Determine the [X, Y] coordinate at the center of the cell enclosing the given text.  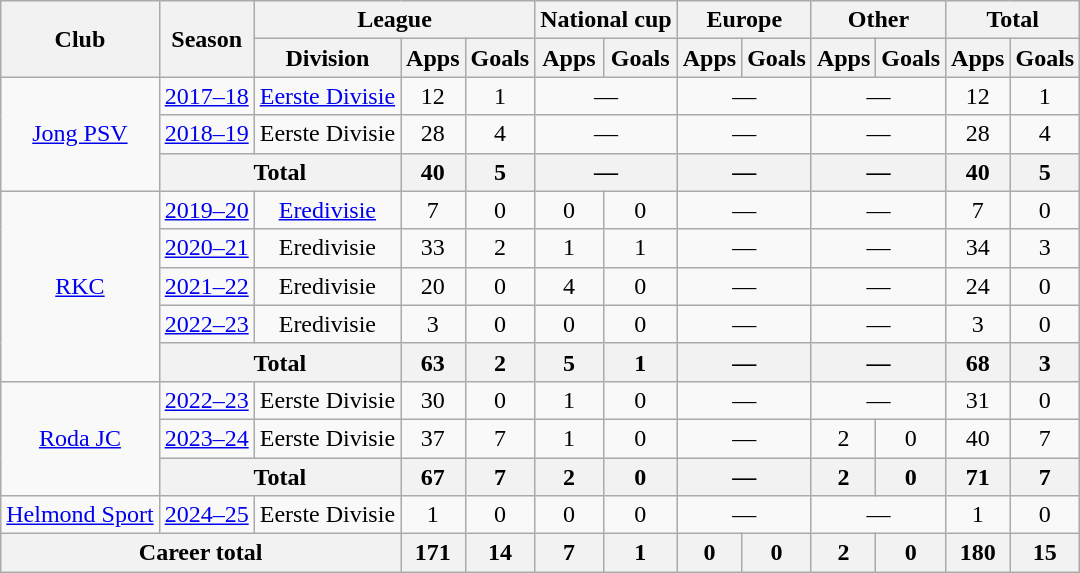
Europe [744, 20]
71 [978, 477]
Season [206, 39]
2021–22 [206, 286]
31 [978, 400]
Career total [201, 553]
League [394, 20]
Helmond Sport [80, 515]
15 [1045, 553]
171 [433, 553]
33 [433, 248]
30 [433, 400]
Roda JC [80, 438]
Jong PSV [80, 134]
63 [433, 362]
180 [978, 553]
Other [878, 20]
Club [80, 39]
RKC [80, 286]
2024–25 [206, 515]
National cup [606, 20]
24 [978, 286]
2018–19 [206, 134]
Division [327, 58]
20 [433, 286]
2020–21 [206, 248]
67 [433, 477]
2019–20 [206, 210]
68 [978, 362]
34 [978, 248]
2023–24 [206, 438]
37 [433, 438]
14 [500, 553]
2017–18 [206, 96]
